From the cell containing the given text, extract its center point as [X, Y] coordinate. 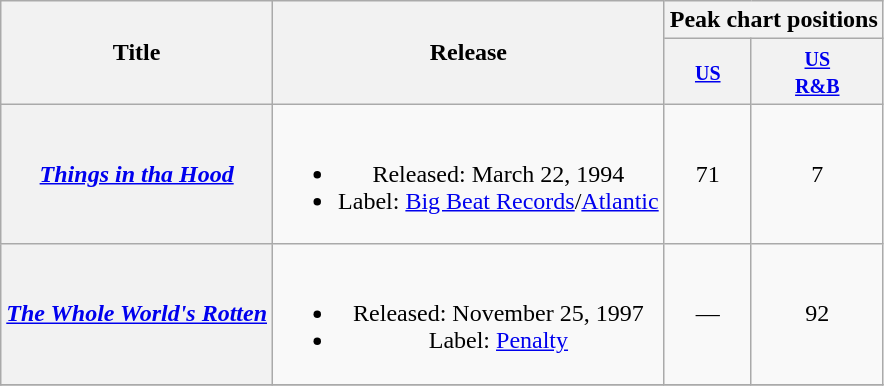
Title [137, 52]
USR&B [817, 72]
The Whole World's Rotten [137, 314]
Released: November 25, 1997Label: Penalty [469, 314]
71 [708, 174]
7 [817, 174]
Things in tha Hood [137, 174]
— [708, 314]
Released: March 22, 1994Label: Big Beat Records/Atlantic [469, 174]
Peak chart positions [774, 20]
US [708, 72]
92 [817, 314]
Release [469, 52]
